Locate the cell with the specified text and output its [X, Y] center coordinate. 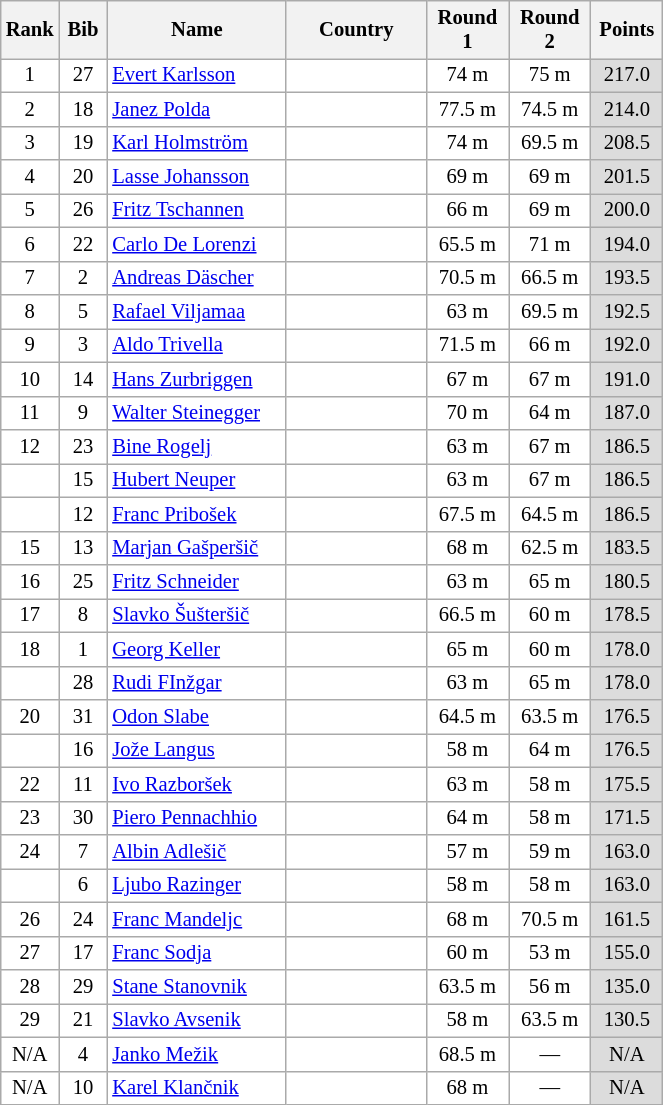
161.5 [627, 919]
Hans Zurbriggen [196, 379]
68.5 m [467, 1054]
175.5 [627, 784]
192.0 [627, 345]
Hubert Neuper [196, 480]
Franc Sodja [196, 953]
75 m [550, 75]
14 [84, 379]
Andreas Däscher [196, 278]
Round 1 [467, 29]
183.5 [627, 548]
178.5 [627, 615]
21 [84, 1020]
Points [627, 29]
192.5 [627, 311]
135.0 [627, 987]
Aldo Trivella [196, 345]
Carlo De Lorenzi [196, 244]
Rafael Viljamaa [196, 311]
Marjan Gašperšič [196, 548]
217.0 [627, 75]
19 [84, 143]
30 [84, 818]
Albin Adlešič [196, 851]
57 m [467, 851]
214.0 [627, 109]
171.5 [627, 818]
180.5 [627, 581]
Odon Slabe [196, 717]
Jože Langus [196, 750]
53 m [550, 953]
70 m [467, 413]
Slavko Šušteršič [196, 615]
208.5 [627, 143]
130.5 [627, 1020]
187.0 [627, 413]
56 m [550, 987]
13 [84, 548]
Bib [84, 29]
Bine Rogelj [196, 447]
Franc Mandeljc [196, 919]
77.5 m [467, 109]
65.5 m [467, 244]
Lasse Johansson [196, 177]
Georg Keller [196, 649]
Karl Holmström [196, 143]
193.5 [627, 278]
Janez Polda [196, 109]
Franc Pribošek [196, 514]
200.0 [627, 210]
31 [84, 717]
191.0 [627, 379]
25 [84, 581]
Evert Karlsson [196, 75]
59 m [550, 851]
201.5 [627, 177]
Slavko Avsenik [196, 1020]
Karel Klančnik [196, 1088]
71 m [550, 244]
Ivo Razboršek [196, 784]
62.5 m [550, 548]
Round 2 [550, 29]
Fritz Tschannen [196, 210]
Walter Steinegger [196, 413]
Name [196, 29]
67.5 m [467, 514]
155.0 [627, 953]
74.5 m [550, 109]
Ljubo Razinger [196, 885]
Piero Pennachhio [196, 818]
71.5 m [467, 345]
Stane Stanovnik [196, 987]
Fritz Schneider [196, 581]
Country [356, 29]
Rudi FInžgar [196, 683]
Janko Mežik [196, 1054]
Rank [30, 29]
194.0 [627, 244]
